From the cell containing the given text, extract its center point as [x, y] coordinate. 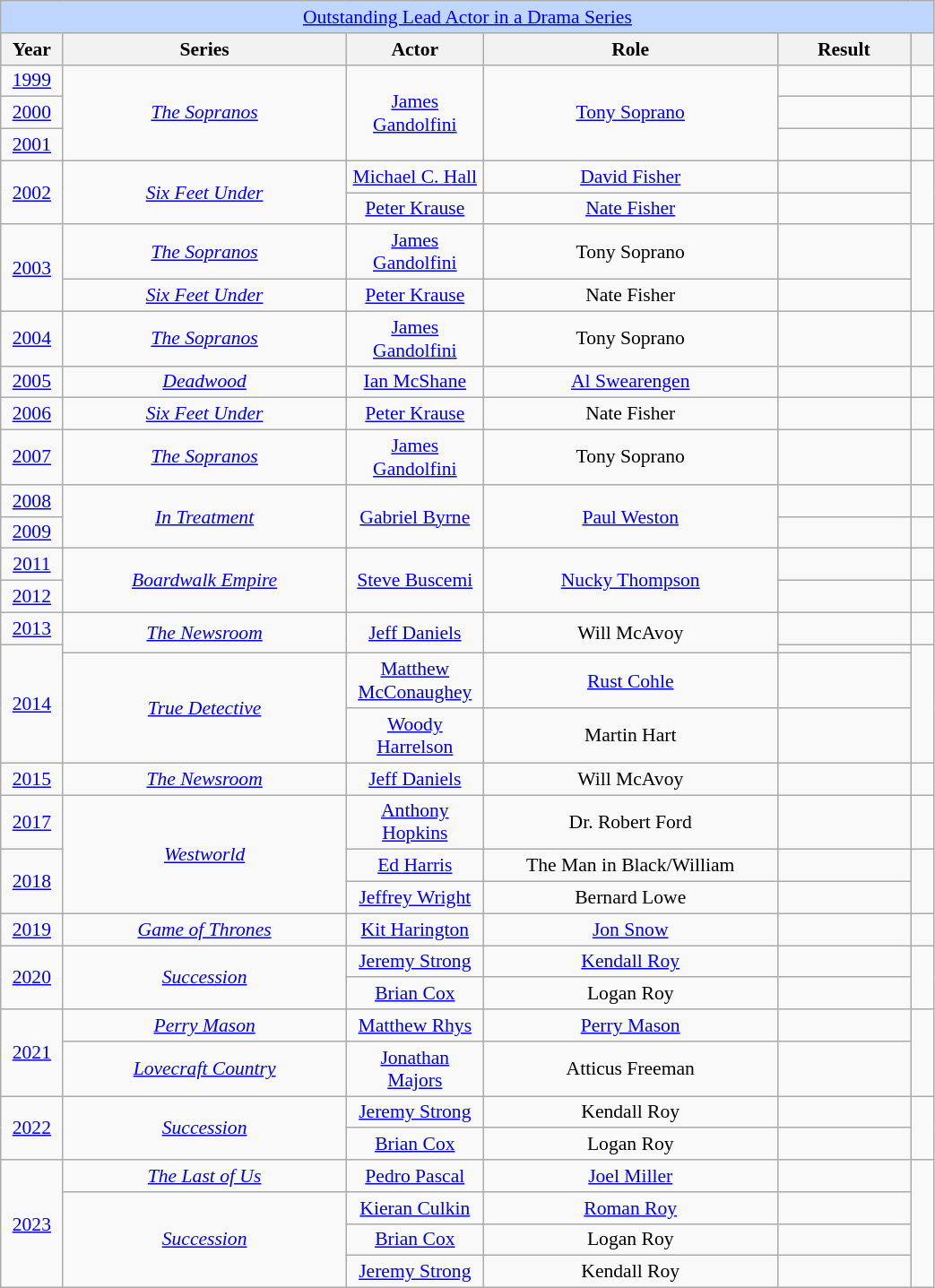
Martin Hart [630, 735]
2006 [32, 414]
Outstanding Lead Actor in a Drama Series [468, 17]
2003 [32, 269]
Rust Cohle [630, 681]
Deadwood [204, 382]
Role [630, 49]
Game of Thrones [204, 929]
2001 [32, 145]
Series [204, 49]
Joel Miller [630, 1176]
Gabriel Byrne [414, 516]
Steve Buscemi [414, 581]
Woody Harrelson [414, 735]
2023 [32, 1223]
2009 [32, 532]
Paul Weston [630, 516]
Roman Roy [630, 1208]
Year [32, 49]
Matthew Rhys [414, 1025]
In Treatment [204, 516]
Result [844, 49]
2007 [32, 457]
1999 [32, 81]
2022 [32, 1128]
David Fisher [630, 177]
The Last of Us [204, 1176]
Jonathan Majors [414, 1068]
2004 [32, 339]
Michael C. Hall [414, 177]
2002 [32, 192]
Boardwalk Empire [204, 581]
2020 [32, 977]
True Detective [204, 708]
2018 [32, 882]
Al Swearengen [630, 382]
2005 [32, 382]
Lovecraft Country [204, 1068]
2019 [32, 929]
Matthew McConaughey [414, 681]
2011 [32, 565]
Jon Snow [630, 929]
2021 [32, 1052]
2014 [32, 704]
Nucky Thompson [630, 581]
Jeffrey Wright [414, 898]
Kit Harington [414, 929]
2013 [32, 628]
2008 [32, 501]
2015 [32, 779]
Anthony Hopkins [414, 823]
Pedro Pascal [414, 1176]
Ed Harris [414, 866]
Kieran Culkin [414, 1208]
2012 [32, 597]
Dr. Robert Ford [630, 823]
Westworld [204, 854]
Actor [414, 49]
The Man in Black/William [630, 866]
Ian McShane [414, 382]
Atticus Freeman [630, 1068]
Bernard Lowe [630, 898]
2000 [32, 113]
2017 [32, 823]
